Search for the cell housing the specified text and yield its (x, y) center coordinate. 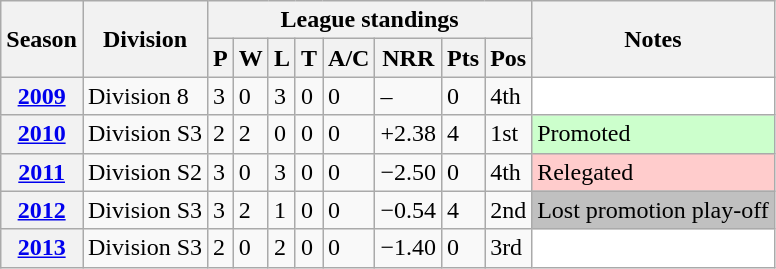
2013 (42, 248)
1st (508, 134)
Division S2 (144, 172)
3rd (508, 248)
−0.54 (408, 210)
Notes (654, 39)
P (221, 58)
A/C (349, 58)
W (250, 58)
2011 (42, 172)
L (282, 58)
Season (42, 39)
2009 (42, 96)
+2.38 (408, 134)
1 (282, 210)
−2.50 (408, 172)
– (408, 96)
Lost promotion play-off (654, 210)
Division 8 (144, 96)
NRR (408, 58)
2012 (42, 210)
Division (144, 39)
Pts (464, 58)
League standings (370, 20)
Promoted (654, 134)
2010 (42, 134)
Pos (508, 58)
−1.40 (408, 248)
Relegated (654, 172)
T (308, 58)
2nd (508, 210)
